Extract the [X, Y] coordinate from the center of the cell holding the provided text.  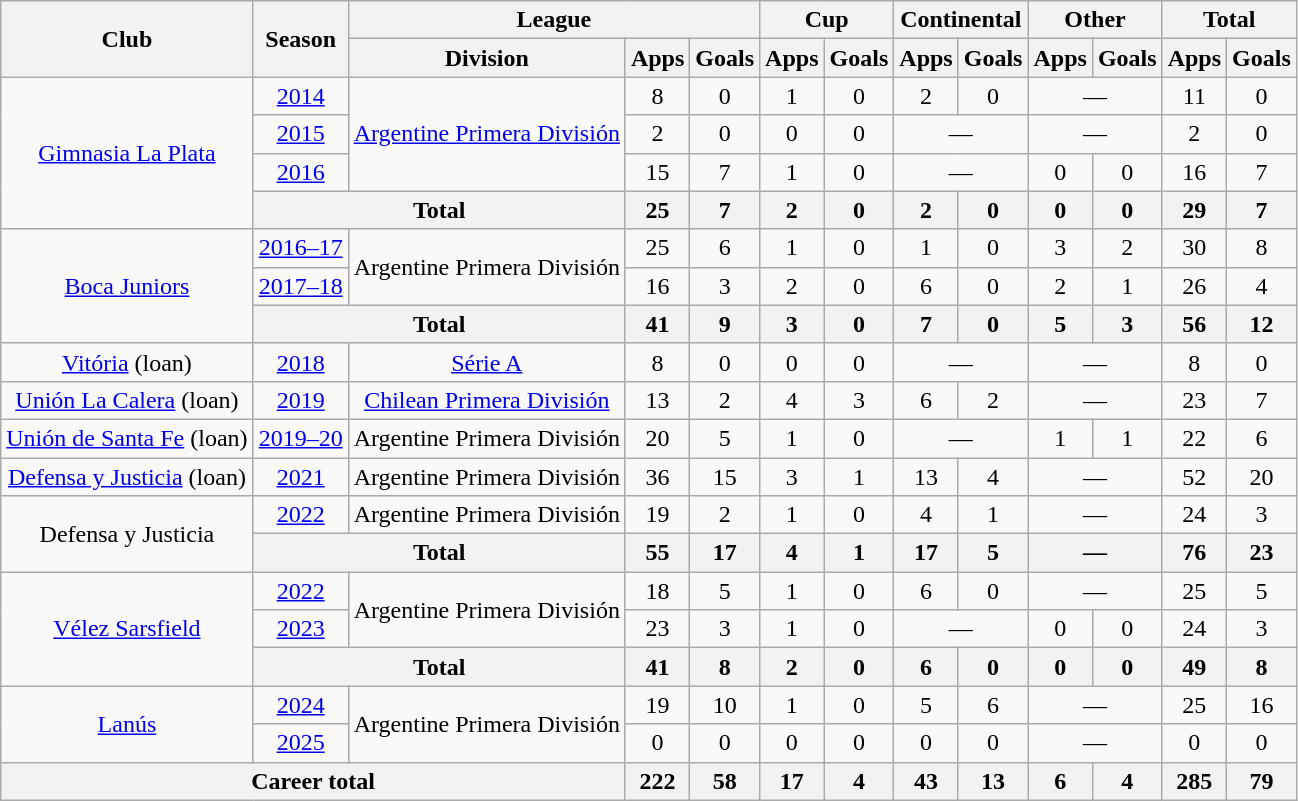
Defensa y Justicia (loan) [127, 477]
285 [1194, 781]
Vélez Sarsfield [127, 629]
Season [300, 39]
2019 [300, 400]
Série A [486, 362]
2025 [300, 743]
36 [657, 477]
11 [1194, 96]
56 [1194, 324]
58 [725, 781]
43 [926, 781]
9 [725, 324]
Gimnasia La Plata [127, 153]
10 [725, 705]
Lanús [127, 724]
Unión de Santa Fe (loan) [127, 438]
222 [657, 781]
Other [1095, 20]
2016–17 [300, 248]
Career total [314, 781]
49 [1194, 667]
52 [1194, 477]
26 [1194, 286]
2021 [300, 477]
Continental [961, 20]
Cup [827, 20]
Vitória (loan) [127, 362]
2024 [300, 705]
76 [1194, 553]
18 [657, 591]
12 [1262, 324]
79 [1262, 781]
29 [1194, 210]
League [554, 20]
2023 [300, 629]
2015 [300, 134]
Boca Juniors [127, 286]
2014 [300, 96]
22 [1194, 438]
55 [657, 553]
Division [486, 58]
2018 [300, 362]
Defensa y Justicia [127, 534]
2019–20 [300, 438]
Chilean Primera División [486, 400]
30 [1194, 248]
2017–18 [300, 286]
2016 [300, 172]
Club [127, 39]
Unión La Calera (loan) [127, 400]
